Find where the given text appears and provide that cell's center as (X, Y) coordinate. 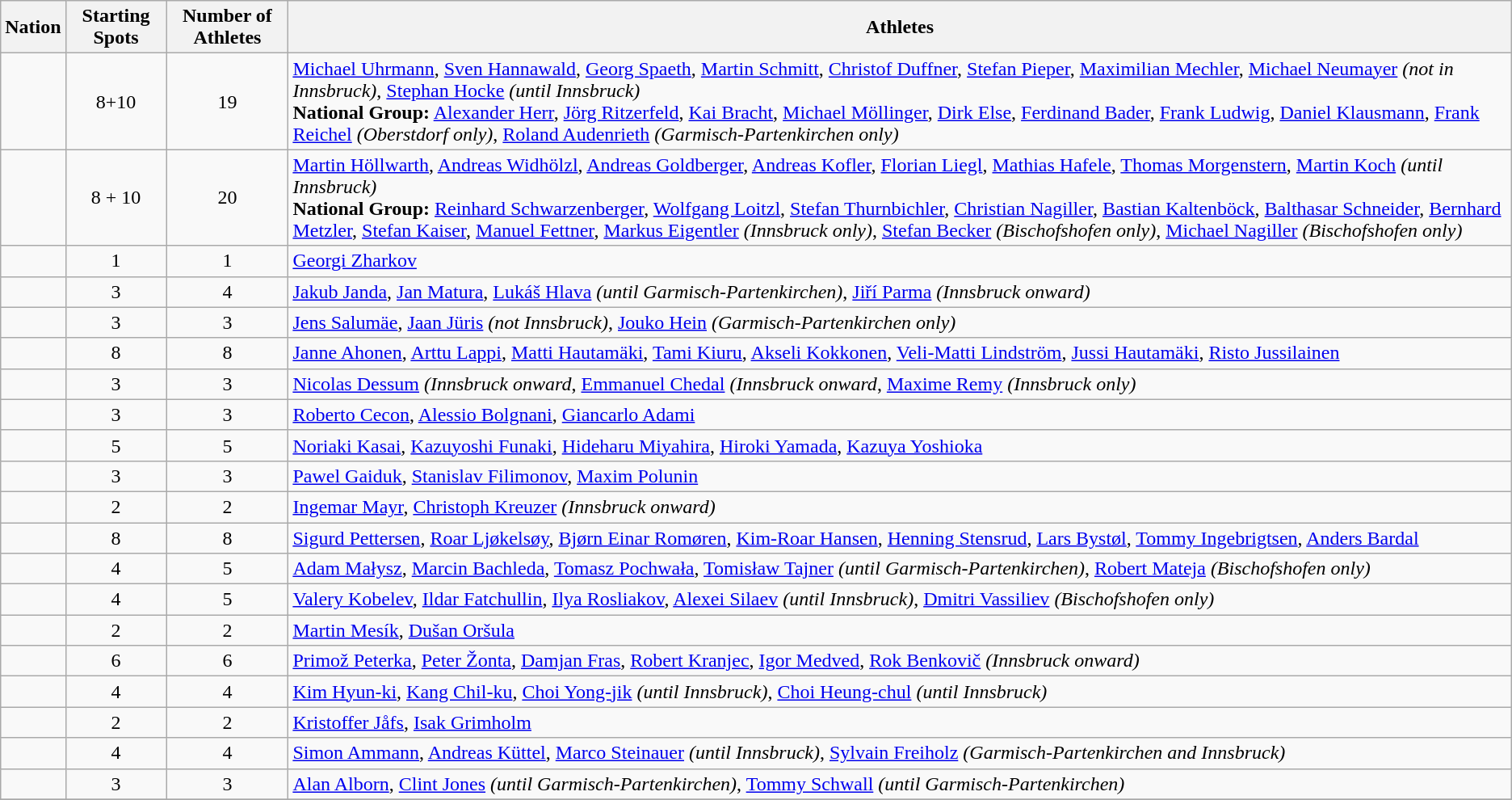
Georgi Zharkov (900, 261)
Jakub Janda, Jan Matura, Lukáš Hlava (until Garmisch-Partenkirchen), Jiří Parma (Innsbruck onward) (900, 292)
Ingemar Mayr, Christoph Kreuzer (Innsbruck onward) (900, 507)
Starting Spots (116, 27)
Sigurd Pettersen, Roar Ljøkelsøy, Bjørn Einar Romøren, Kim-Roar Hansen, Henning Stensrud, Lars Bystøl, Tommy Ingebrigtsen, Anders Bardal (900, 537)
Number of Athletes (228, 27)
Kim Hyun-ki, Kang Chil-ku, Choi Yong-jik (until Innsbruck), Choi Heung-chul (until Innsbruck) (900, 692)
Martin Mesík, Dušan Oršula (900, 630)
Noriaki Kasai, Kazuyoshi Funaki, Hideharu Miyahira, Hiroki Yamada, Kazuya Yoshioka (900, 445)
8 + 10 (116, 197)
Adam Małysz, Marcin Bachleda, Tomasz Pochwała, Tomisław Tajner (until Garmisch-Partenkirchen), Robert Mateja (Bischofshofen only) (900, 569)
Simon Ammann, Andreas Küttel, Marco Steinauer (until Innsbruck), Sylvain Freiholz (Garmisch-Partenkirchen and Innsbruck) (900, 753)
Primož Peterka, Peter Žonta, Damjan Fras, Robert Kranjec, Igor Medved, Rok Benkovič (Innsbruck onward) (900, 661)
Roberto Cecon, Alessio Bolgnani, Giancarlo Adami (900, 415)
19 (228, 102)
Alan Alborn, Clint Jones (until Garmisch-Partenkirchen), Tommy Schwall (until Garmisch-Partenkirchen) (900, 784)
Athletes (900, 27)
Nicolas Dessum (Innsbruck onward, Emmanuel Chedal (Innsbruck onward, Maxime Remy (Innsbruck only) (900, 384)
Janne Ahonen, Arttu Lappi, Matti Hautamäki, Tami Kiuru, Akseli Kokkonen, Veli-Matti Lindström, Jussi Hautamäki, Risto Jussilainen (900, 353)
Kristoffer Jåfs, Isak Grimholm (900, 722)
20 (228, 197)
Jens Salumäe, Jaan Jüris (not Innsbruck), Jouko Hein (Garmisch-Partenkirchen only) (900, 322)
Valery Kobelev, Ildar Fatchullin, Ilya Rosliakov, Alexei Silaev (until Innsbruck), Dmitri Vassiliev (Bischofshofen only) (900, 600)
Nation (33, 27)
Pawel Gaiduk, Stanislav Filimonov, Maxim Polunin (900, 476)
8+10 (116, 102)
